Detect which cell encompasses the target text, then output its [x, y] center coordinate. 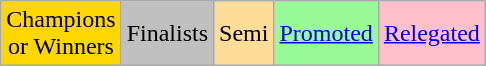
Champions or Winners [61, 34]
Promoted [326, 34]
Finalists [167, 34]
Semi [244, 34]
Relegated [432, 34]
